Find where the given text appears and provide that cell's center as (X, Y) coordinate. 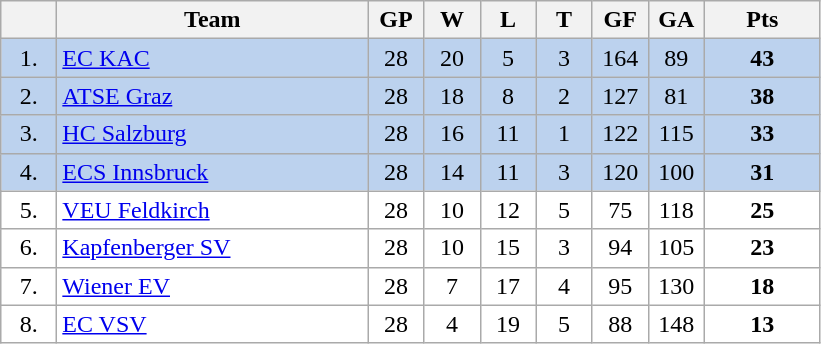
118 (676, 210)
127 (620, 96)
12 (508, 210)
ATSE Graz (212, 96)
115 (676, 134)
14 (452, 172)
88 (620, 324)
1 (564, 134)
8. (29, 324)
HC Salzburg (212, 134)
8 (508, 96)
130 (676, 286)
95 (620, 286)
Pts (762, 20)
7. (29, 286)
100 (676, 172)
3. (29, 134)
43 (762, 58)
Wiener EV (212, 286)
20 (452, 58)
13 (762, 324)
Team (212, 20)
6. (29, 248)
25 (762, 210)
148 (676, 324)
EC KAC (212, 58)
105 (676, 248)
94 (620, 248)
164 (620, 58)
15 (508, 248)
81 (676, 96)
Kapfenberger SV (212, 248)
GP (396, 20)
122 (620, 134)
19 (508, 324)
1. (29, 58)
38 (762, 96)
2 (564, 96)
16 (452, 134)
33 (762, 134)
EC VSV (212, 324)
17 (508, 286)
89 (676, 58)
L (508, 20)
31 (762, 172)
120 (620, 172)
7 (452, 286)
75 (620, 210)
GA (676, 20)
4. (29, 172)
5. (29, 210)
23 (762, 248)
W (452, 20)
2. (29, 96)
T (564, 20)
VEU Feldkirch (212, 210)
ECS Innsbruck (212, 172)
GF (620, 20)
